Return (X, Y) of the center of cell containing provided text 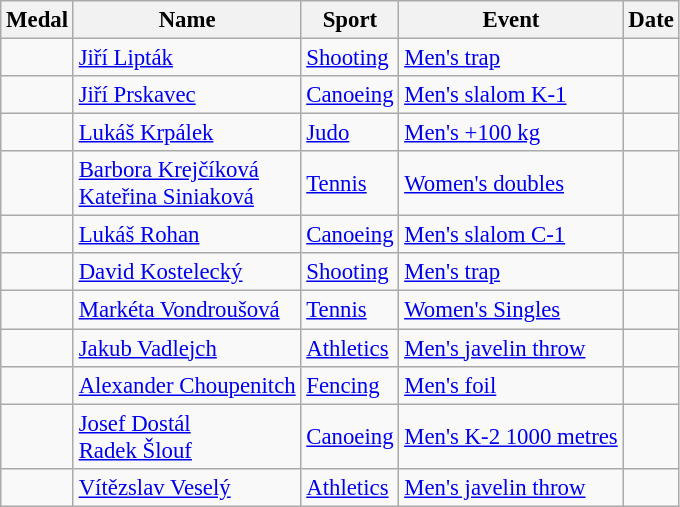
Jiří Prskavec (187, 95)
Date (651, 20)
Vítězslav Veselý (187, 487)
Lukáš Rohan (187, 235)
Fencing (350, 385)
Jiří Lipták (187, 58)
Jakub Vadlejch (187, 348)
Judo (350, 133)
Medal (38, 20)
Lukáš Krpálek (187, 133)
Men's foil (511, 385)
Men's slalom K-1 (511, 95)
Event (511, 20)
Sport (350, 20)
Alexander Choupenitch (187, 385)
Men's +100 kg (511, 133)
Markéta Vondroušová (187, 310)
Men's K-2 1000 metres (511, 436)
Men's slalom C-1 (511, 235)
Women's Singles (511, 310)
Barbora KrejčíkováKateřina Siniaková (187, 184)
Women's doubles (511, 184)
Josef DostálRadek Šlouf (187, 436)
Name (187, 20)
David Kostelecký (187, 273)
